For the text-containing cell, return its midpoint in (X, Y) coordinate format. 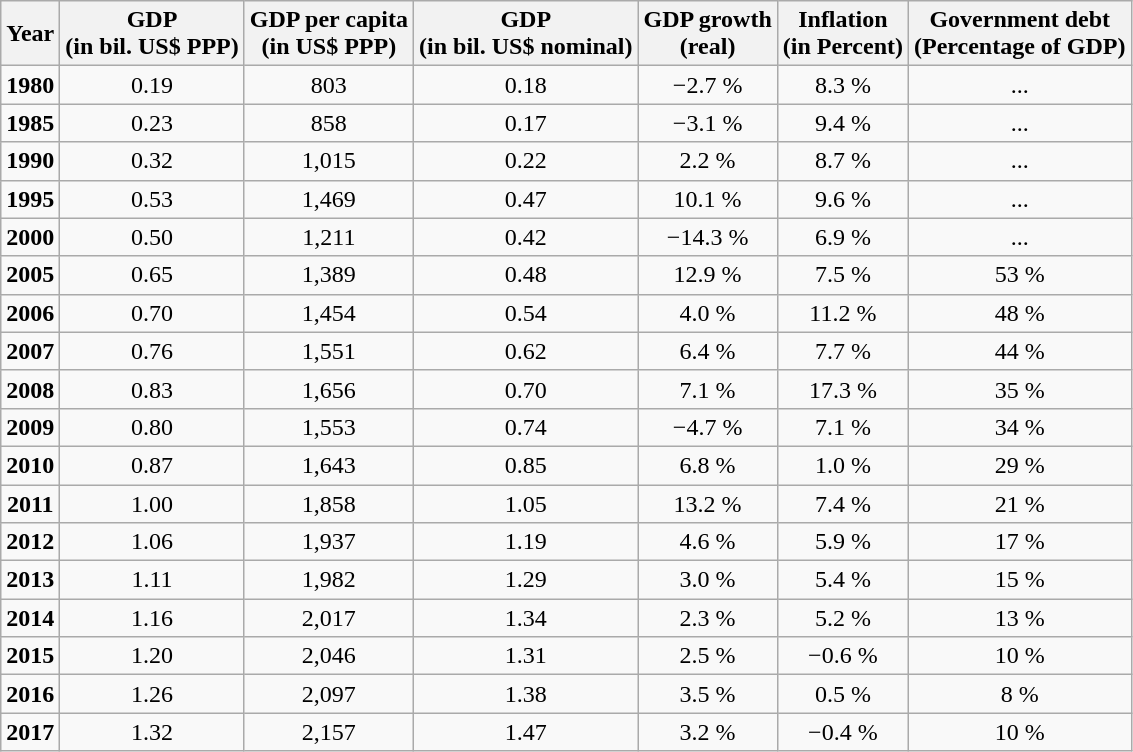
15 % (1020, 580)
0.53 (152, 199)
0.42 (526, 237)
7.4 % (842, 503)
6.4 % (708, 351)
5.4 % (842, 580)
0.50 (152, 237)
2013 (30, 580)
0.76 (152, 351)
2.5 % (708, 656)
2011 (30, 503)
5.9 % (842, 542)
0.32 (152, 161)
−0.6 % (842, 656)
1.34 (526, 618)
−0.4 % (842, 732)
7.7 % (842, 351)
8.3 % (842, 85)
44 % (1020, 351)
0.85 (526, 465)
4.0 % (708, 313)
9.6 % (842, 199)
34 % (1020, 427)
17 % (1020, 542)
2,046 (328, 656)
3.0 % (708, 580)
17.3 % (842, 389)
1,015 (328, 161)
0.18 (526, 85)
53 % (1020, 275)
48 % (1020, 313)
803 (328, 85)
2017 (30, 732)
10.1 % (708, 199)
1.06 (152, 542)
1995 (30, 199)
Inflation(in Percent) (842, 34)
GDP growth(real) (708, 34)
2,157 (328, 732)
1.26 (152, 694)
8 % (1020, 694)
13.2 % (708, 503)
0.54 (526, 313)
0.83 (152, 389)
0.19 (152, 85)
2016 (30, 694)
6.8 % (708, 465)
2.2 % (708, 161)
0.5 % (842, 694)
1.29 (526, 580)
8.7 % (842, 161)
0.74 (526, 427)
1,551 (328, 351)
35 % (1020, 389)
1.31 (526, 656)
1.11 (152, 580)
2008 (30, 389)
3.5 % (708, 694)
−14.3 % (708, 237)
1.38 (526, 694)
0.80 (152, 427)
2007 (30, 351)
1.00 (152, 503)
1,656 (328, 389)
1985 (30, 123)
2,017 (328, 618)
1.16 (152, 618)
2014 (30, 618)
1,553 (328, 427)
−4.7 % (708, 427)
858 (328, 123)
1,643 (328, 465)
1,982 (328, 580)
1.05 (526, 503)
1990 (30, 161)
13 % (1020, 618)
GDP(in bil. US$ PPP) (152, 34)
1.19 (526, 542)
6.9 % (842, 237)
1.32 (152, 732)
Government debt(Percentage of GDP) (1020, 34)
5.2 % (842, 618)
29 % (1020, 465)
0.17 (526, 123)
1.0 % (842, 465)
2005 (30, 275)
1,937 (328, 542)
0.22 (526, 161)
2009 (30, 427)
12.9 % (708, 275)
4.6 % (708, 542)
Year (30, 34)
0.87 (152, 465)
1.47 (526, 732)
1.20 (152, 656)
1,211 (328, 237)
2012 (30, 542)
−3.1 % (708, 123)
3.2 % (708, 732)
−2.7 % (708, 85)
1,469 (328, 199)
1,454 (328, 313)
0.62 (526, 351)
1980 (30, 85)
1,389 (328, 275)
0.47 (526, 199)
11.2 % (842, 313)
0.23 (152, 123)
2,097 (328, 694)
9.4 % (842, 123)
2006 (30, 313)
2015 (30, 656)
21 % (1020, 503)
0.65 (152, 275)
1,858 (328, 503)
2010 (30, 465)
2000 (30, 237)
GDP(in bil. US$ nominal) (526, 34)
7.5 % (842, 275)
GDP per capita(in US$ PPP) (328, 34)
0.48 (526, 275)
2.3 % (708, 618)
